Locate the cell with the specified text and output its [X, Y] center coordinate. 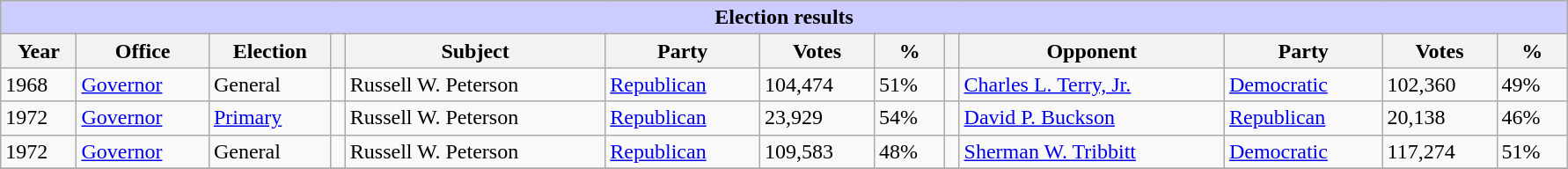
109,583 [817, 151]
Opponent [1091, 51]
1968 [39, 84]
49% [1532, 84]
Year [39, 51]
102,360 [1440, 84]
Election results [785, 18]
46% [1532, 118]
Subject [475, 51]
Office [143, 51]
23,929 [817, 118]
48% [910, 151]
David P. Buckson [1091, 118]
Election [269, 51]
Charles L. Terry, Jr. [1091, 84]
Primary [269, 118]
54% [910, 118]
20,138 [1440, 118]
117,274 [1440, 151]
104,474 [817, 84]
Sherman W. Tribbitt [1091, 151]
